Find where the given text appears and provide that cell's center as (X, Y) coordinate. 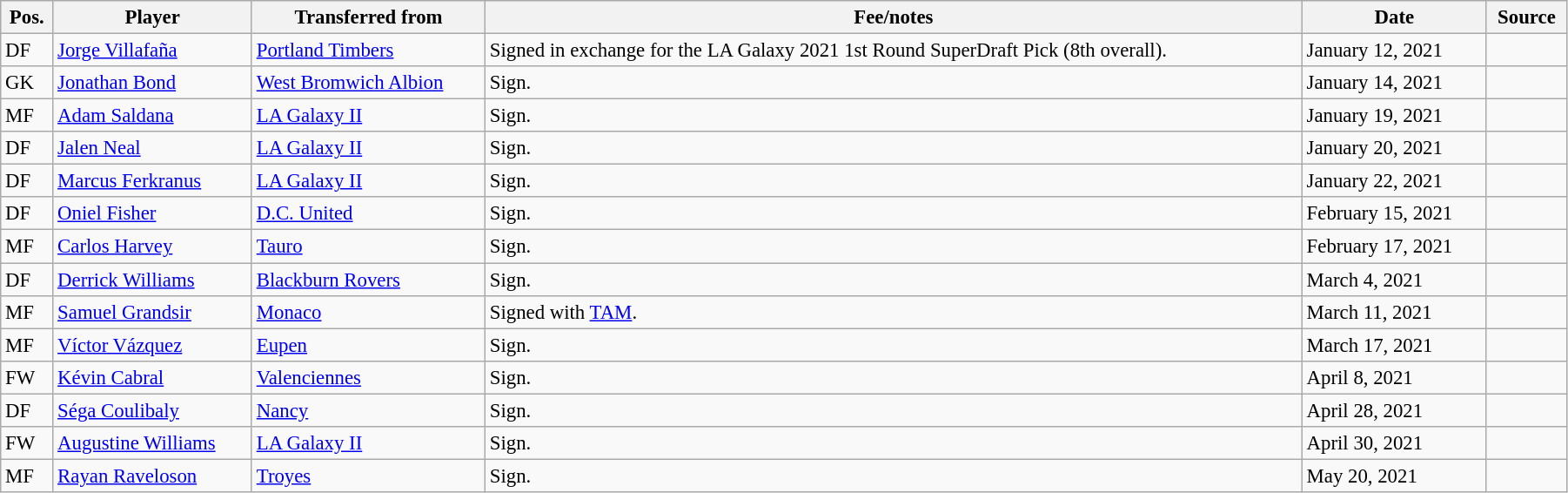
Signed with TAM. (893, 312)
Marcus Ferkranus (153, 181)
Player (153, 17)
Tauro (368, 246)
Jonathan Bond (153, 83)
January 22, 2021 (1394, 181)
January 12, 2021 (1394, 51)
March 11, 2021 (1394, 312)
Carlos Harvey (153, 246)
January 19, 2021 (1394, 116)
Monaco (368, 312)
Samuel Grandsir (153, 312)
Oniel Fisher (153, 213)
GK (27, 83)
Valenciennes (368, 377)
Rayan Raveloson (153, 476)
Fee/notes (893, 17)
January 14, 2021 (1394, 83)
Jorge Villafaña (153, 51)
Jalen Neal (153, 148)
Adam Saldana (153, 116)
Blackburn Rovers (368, 280)
May 20, 2021 (1394, 476)
D.C. United (368, 213)
Eupen (368, 345)
Transferred from (368, 17)
April 28, 2021 (1394, 410)
April 30, 2021 (1394, 443)
West Bromwich Albion (368, 83)
Troyes (368, 476)
February 17, 2021 (1394, 246)
Portland Timbers (368, 51)
Kévin Cabral (153, 377)
Nancy (368, 410)
Víctor Vázquez (153, 345)
January 20, 2021 (1394, 148)
Source (1526, 17)
February 15, 2021 (1394, 213)
Séga Coulibaly (153, 410)
Date (1394, 17)
April 8, 2021 (1394, 377)
Augustine Williams (153, 443)
March 17, 2021 (1394, 345)
Signed in exchange for the LA Galaxy 2021 1st Round SuperDraft Pick (8th overall). (893, 51)
March 4, 2021 (1394, 280)
Derrick Williams (153, 280)
Pos. (27, 17)
